Find where the given text appears and provide that cell's center as [X, Y] coordinate. 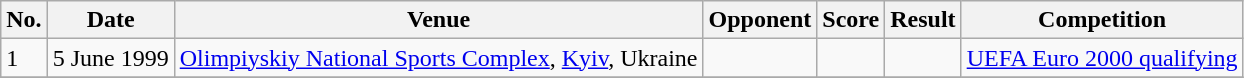
1 [24, 58]
Result [923, 20]
Date [110, 20]
5 June 1999 [110, 58]
Olimpiyskiy National Sports Complex, Kyiv, Ukraine [438, 58]
UEFA Euro 2000 qualifying [1102, 58]
Competition [1102, 20]
No. [24, 20]
Venue [438, 20]
Score [851, 20]
Opponent [760, 20]
